Output the [X, Y] coordinate of the center of the cell containing the given text.  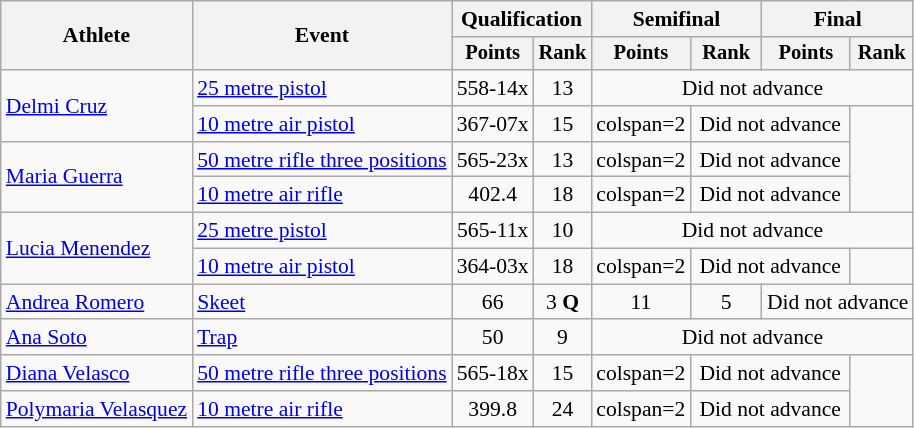
24 [563, 409]
3 Q [563, 302]
367-07x [493, 124]
Maria Guerra [96, 178]
402.4 [493, 195]
5 [726, 302]
565-18x [493, 373]
Polymaria Velasquez [96, 409]
Andrea Romero [96, 302]
558-14x [493, 88]
50 [493, 338]
Lucia Menendez [96, 248]
Trap [322, 338]
11 [640, 302]
565-11x [493, 231]
Diana Velasco [96, 373]
Event [322, 36]
364-03x [493, 267]
Ana Soto [96, 338]
Skeet [322, 302]
Final [838, 19]
Qualification [522, 19]
9 [563, 338]
66 [493, 302]
Delmi Cruz [96, 106]
Athlete [96, 36]
Semifinal [676, 19]
399.8 [493, 409]
10 [563, 231]
565-23x [493, 160]
